Capture the cell that displays the provided text and extract its (x, y) central coordinate. 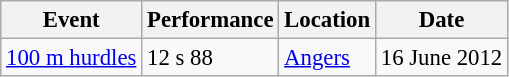
12 s 88 (210, 58)
Location (328, 20)
Date (441, 20)
100 m hurdles (72, 58)
Event (72, 20)
Angers (328, 58)
16 June 2012 (441, 58)
Performance (210, 20)
